Extract the [x, y] coordinate from the center of the cell holding the provided text.  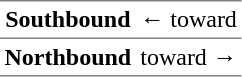
← toward [189, 20]
toward → [189, 57]
Northbound [68, 57]
Southbound [68, 20]
